From the cell containing the given text, extract its center point as (X, Y) coordinate. 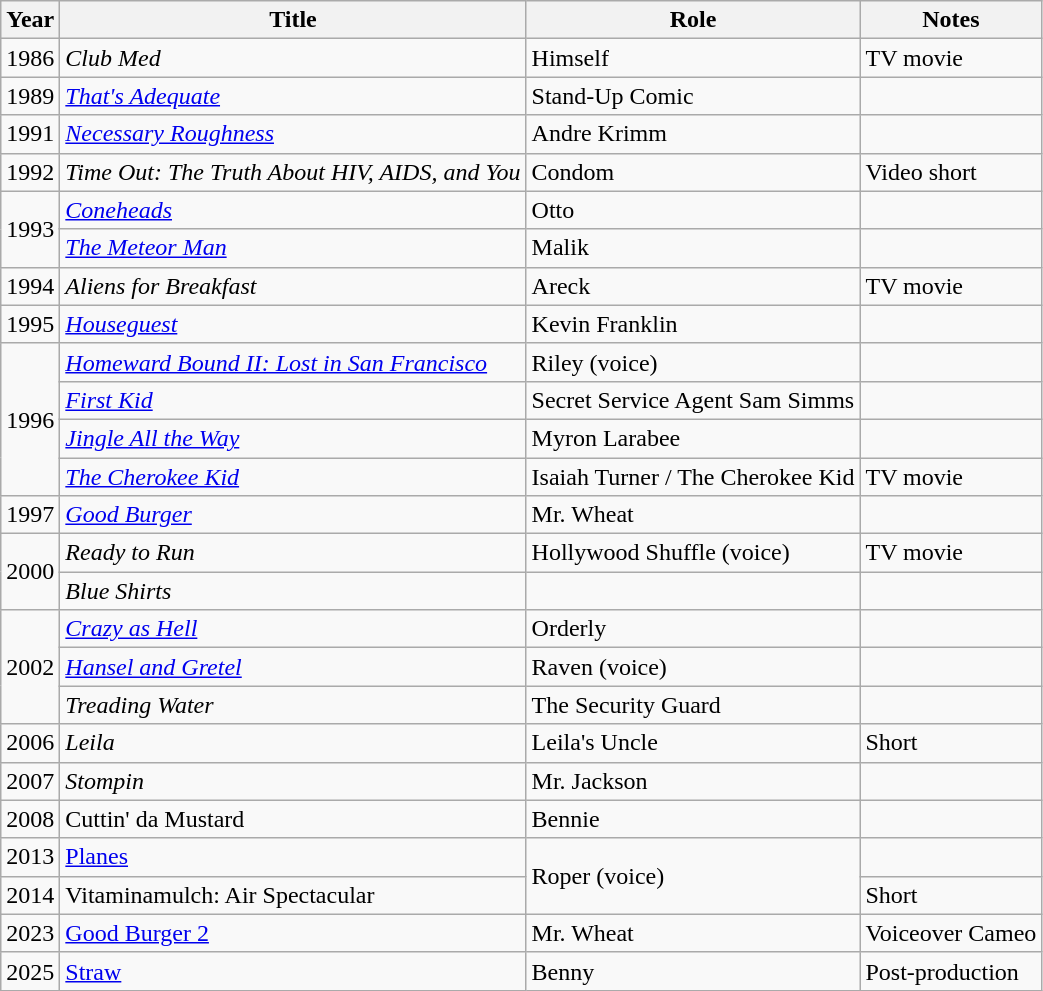
The Meteor Man (293, 248)
Role (693, 20)
Homeward Bound II: Lost in San Francisco (293, 362)
Himself (693, 58)
2013 (30, 857)
Condom (693, 172)
2002 (30, 667)
Stand-Up Comic (693, 96)
Treading Water (293, 705)
2014 (30, 895)
Year (30, 20)
Mr. Jackson (693, 781)
Roper (voice) (693, 876)
Leila's Uncle (693, 743)
Andre Krimm (693, 134)
Necessary Roughness (293, 134)
Bennie (693, 819)
Leila (293, 743)
Orderly (693, 629)
Notes (951, 20)
Straw (293, 971)
1996 (30, 419)
Title (293, 20)
Ready to Run (293, 553)
Post-production (951, 971)
Malik (693, 248)
Raven (voice) (693, 667)
Stompin (293, 781)
Myron Larabee (693, 438)
Voiceover Cameo (951, 933)
Hollywood Shuffle (voice) (693, 553)
Hansel and Gretel (293, 667)
1992 (30, 172)
Houseguest (293, 324)
Good Burger 2 (293, 933)
Crazy as Hell (293, 629)
Video short (951, 172)
Cuttin' da Mustard (293, 819)
That's Adequate (293, 96)
1997 (30, 515)
Secret Service Agent Sam Simms (693, 400)
Vitaminamulch: Air Spectacular (293, 895)
2008 (30, 819)
The Security Guard (693, 705)
2000 (30, 572)
1994 (30, 286)
Riley (voice) (693, 362)
Planes (293, 857)
Benny (693, 971)
2007 (30, 781)
1986 (30, 58)
Coneheads (293, 210)
1993 (30, 229)
2025 (30, 971)
1989 (30, 96)
Otto (693, 210)
1991 (30, 134)
Good Burger (293, 515)
Jingle All the Way (293, 438)
Areck (693, 286)
The Cherokee Kid (293, 477)
2006 (30, 743)
Club Med (293, 58)
Aliens for Breakfast (293, 286)
First Kid (293, 400)
Isaiah Turner / The Cherokee Kid (693, 477)
2023 (30, 933)
Blue Shirts (293, 591)
Kevin Franklin (693, 324)
Time Out: The Truth About HIV, AIDS, and You (293, 172)
1995 (30, 324)
